Output the [x, y] coordinate of the center of the cell containing the given text.  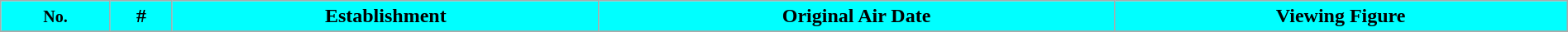
# [141, 16]
Establishment [385, 16]
No. [55, 16]
Viewing Figure [1341, 16]
Original Air Date [857, 16]
